Find where the given text appears and provide that cell's center as [X, Y] coordinate. 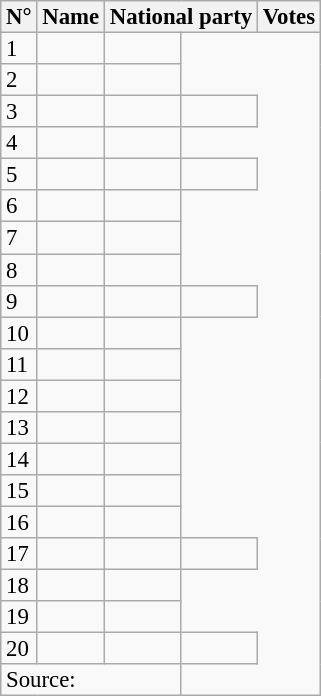
9 [19, 301]
4 [19, 143]
13 [19, 428]
19 [19, 617]
11 [19, 364]
5 [19, 175]
14 [19, 459]
N° [19, 17]
7 [19, 238]
8 [19, 270]
6 [19, 206]
16 [19, 522]
2 [19, 80]
3 [19, 112]
10 [19, 333]
Name [71, 17]
1 [19, 49]
17 [19, 554]
National party [180, 17]
15 [19, 491]
Votes [288, 17]
12 [19, 396]
20 [19, 649]
Source: [91, 680]
18 [19, 586]
